From the cell containing the given text, extract its center point as [x, y] coordinate. 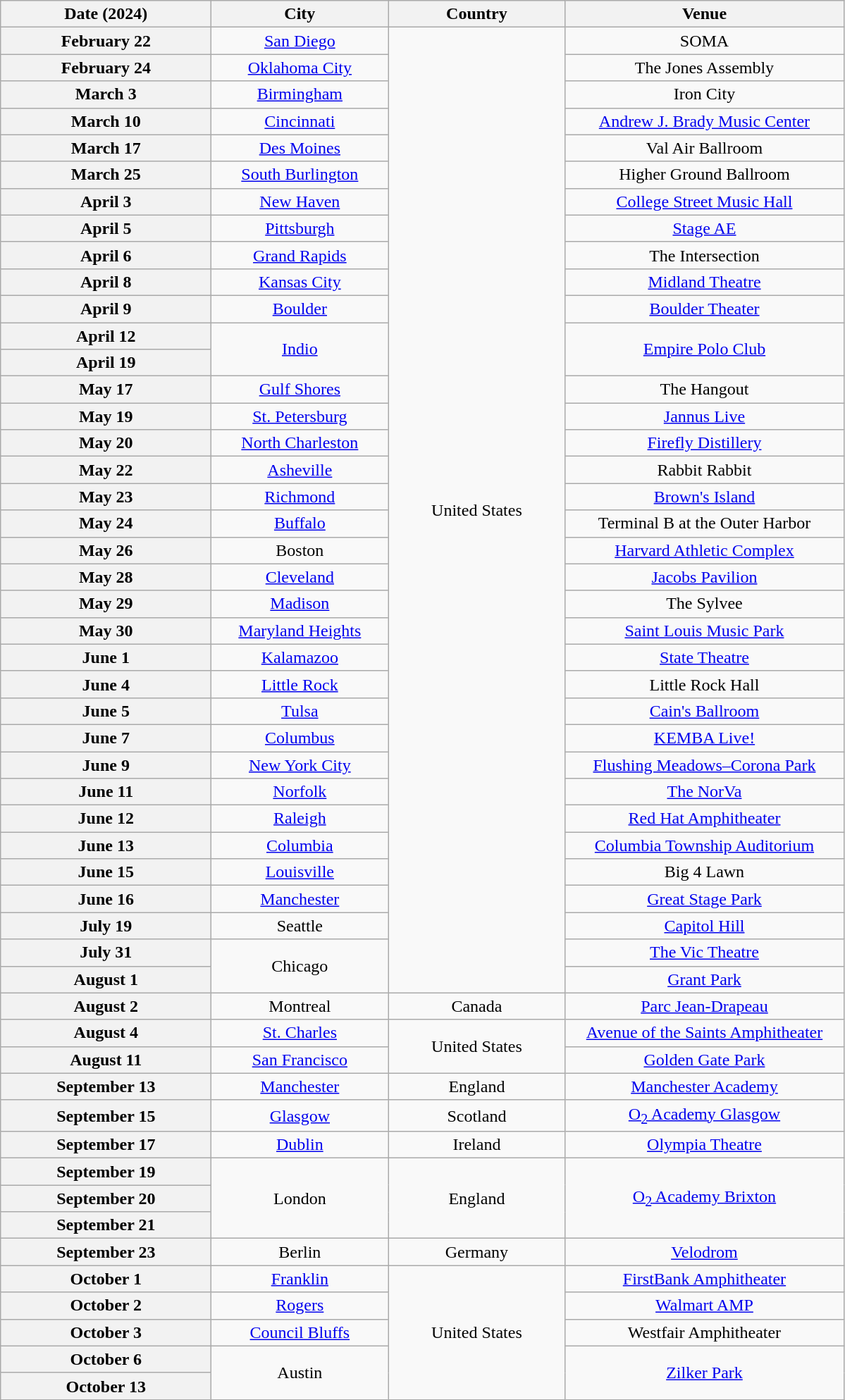
Val Air Ballroom [705, 148]
Olympia Theatre [705, 1145]
April 12 [106, 336]
May 22 [106, 470]
May 26 [106, 550]
August 2 [106, 1006]
June 12 [106, 819]
March 25 [106, 175]
Kansas City [300, 282]
Louisville [300, 872]
Pittsburgh [300, 228]
FirstBank Amphitheater [705, 1279]
October 13 [106, 1386]
September 20 [106, 1198]
September 15 [106, 1115]
October 3 [106, 1332]
March 10 [106, 121]
Flushing Meadows–Corona Park [705, 764]
Gulf Shores [300, 390]
Montreal [300, 1006]
Des Moines [300, 148]
Brown's Island [705, 497]
June 7 [106, 738]
May 24 [106, 524]
Walmart AMP [705, 1306]
College Street Music Hall [705, 202]
Raleigh [300, 819]
The Jones Assembly [705, 68]
The Intersection [705, 255]
Harvard Athletic Complex [705, 550]
Birmingham [300, 94]
July 19 [106, 926]
April 19 [106, 363]
San Francisco [300, 1060]
Terminal B at the Outer Harbor [705, 524]
June 11 [106, 792]
Seattle [300, 926]
San Diego [300, 41]
February 24 [106, 68]
Capitol Hill [705, 926]
October 2 [106, 1306]
April 8 [106, 282]
Venue [705, 14]
Manchester Academy [705, 1086]
Westfair Amphitheater [705, 1332]
Columbus [300, 738]
Little Rock [300, 684]
August 4 [106, 1033]
Maryland Heights [300, 631]
Avenue of the Saints Amphitheater [705, 1033]
June 5 [106, 711]
Rabbit Rabbit [705, 470]
Cincinnati [300, 121]
Golden Gate Park [705, 1060]
October 6 [106, 1359]
April 5 [106, 228]
Andrew J. Brady Music Center [705, 121]
New Haven [300, 202]
Boulder Theater [705, 309]
May 23 [106, 497]
August 11 [106, 1060]
St. Petersburg [300, 416]
Firefly Distillery [705, 443]
Buffalo [300, 524]
New York City [300, 764]
August 1 [106, 979]
Red Hat Amphitheater [705, 819]
Asheville [300, 470]
Tulsa [300, 711]
South Burlington [300, 175]
Dublin [300, 1145]
Saint Louis Music Park [705, 631]
May 17 [106, 390]
O2 Academy Brixton [705, 1198]
September 23 [106, 1252]
The Vic Theatre [705, 953]
May 19 [106, 416]
September 19 [106, 1172]
Country [476, 14]
Germany [476, 1252]
Norfolk [300, 792]
Chicago [300, 966]
Berlin [300, 1252]
Parc Jean-Drapeau [705, 1006]
Scotland [476, 1115]
Jannus Live [705, 416]
Iron City [705, 94]
Grant Park [705, 979]
Oklahoma City [300, 68]
Indio [300, 349]
Rogers [300, 1306]
The Sylvee [705, 604]
Higher Ground Ballroom [705, 175]
September 13 [106, 1086]
Jacobs Pavilion [705, 577]
Austin [300, 1373]
Midland Theatre [705, 282]
October 1 [106, 1279]
Glasgow [300, 1115]
State Theatre [705, 657]
Big 4 Lawn [705, 872]
June 4 [106, 684]
Great Stage Park [705, 899]
The Hangout [705, 390]
Velodrom [705, 1252]
Cleveland [300, 577]
May 20 [106, 443]
Boston [300, 550]
SOMA [705, 41]
June 15 [106, 872]
Zilker Park [705, 1373]
Columbia [300, 845]
O2 Academy Glasgow [705, 1115]
February 22 [106, 41]
Stage AE [705, 228]
Columbia Township Auditorium [705, 845]
September 21 [106, 1225]
March 3 [106, 94]
May 29 [106, 604]
Kalamazoo [300, 657]
April 3 [106, 202]
Ireland [476, 1145]
May 28 [106, 577]
Council Bluffs [300, 1332]
Madison [300, 604]
Grand Rapids [300, 255]
June 13 [106, 845]
Empire Polo Club [705, 349]
March 17 [106, 148]
May 30 [106, 631]
Canada [476, 1006]
June 16 [106, 899]
St. Charles [300, 1033]
The NorVa [705, 792]
September 17 [106, 1145]
London [300, 1198]
Boulder [300, 309]
KEMBA Live! [705, 738]
July 31 [106, 953]
Date (2024) [106, 14]
Cain's Ballroom [705, 711]
Little Rock Hall [705, 684]
Richmond [300, 497]
April 6 [106, 255]
June 9 [106, 764]
Franklin [300, 1279]
North Charleston [300, 443]
April 9 [106, 309]
City [300, 14]
June 1 [106, 657]
